Provide the (x, y) coordinate of the cell's center where the given text is located.  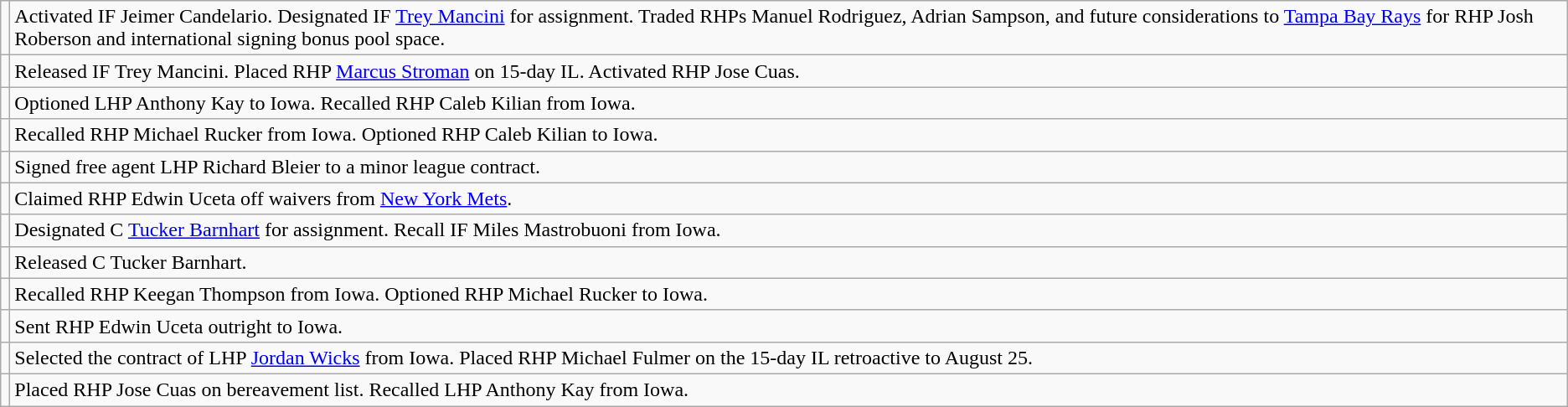
Recalled RHP Michael Rucker from Iowa. Optioned RHP Caleb Kilian to Iowa. (789, 135)
Recalled RHP Keegan Thompson from Iowa. Optioned RHP Michael Rucker to Iowa. (789, 294)
Selected the contract of LHP Jordan Wicks from Iowa. Placed RHP Michael Fulmer on the 15-day IL retroactive to August 25. (789, 358)
Designated C Tucker Barnhart for assignment. Recall IF Miles Mastrobuoni from Iowa. (789, 230)
Released IF Trey Mancini. Placed RHP Marcus Stroman on 15-day IL. Activated RHP Jose Cuas. (789, 71)
Released C Tucker Barnhart. (789, 262)
Claimed RHP Edwin Uceta off waivers from New York Mets. (789, 198)
Optioned LHP Anthony Kay to Iowa. Recalled RHP Caleb Kilian from Iowa. (789, 103)
Signed free agent LHP Richard Bleier to a minor league contract. (789, 167)
Placed RHP Jose Cuas on bereavement list. Recalled LHP Anthony Kay from Iowa. (789, 389)
Sent RHP Edwin Uceta outright to Iowa. (789, 326)
